Capture the cell that displays the provided text and extract its (X, Y) central coordinate. 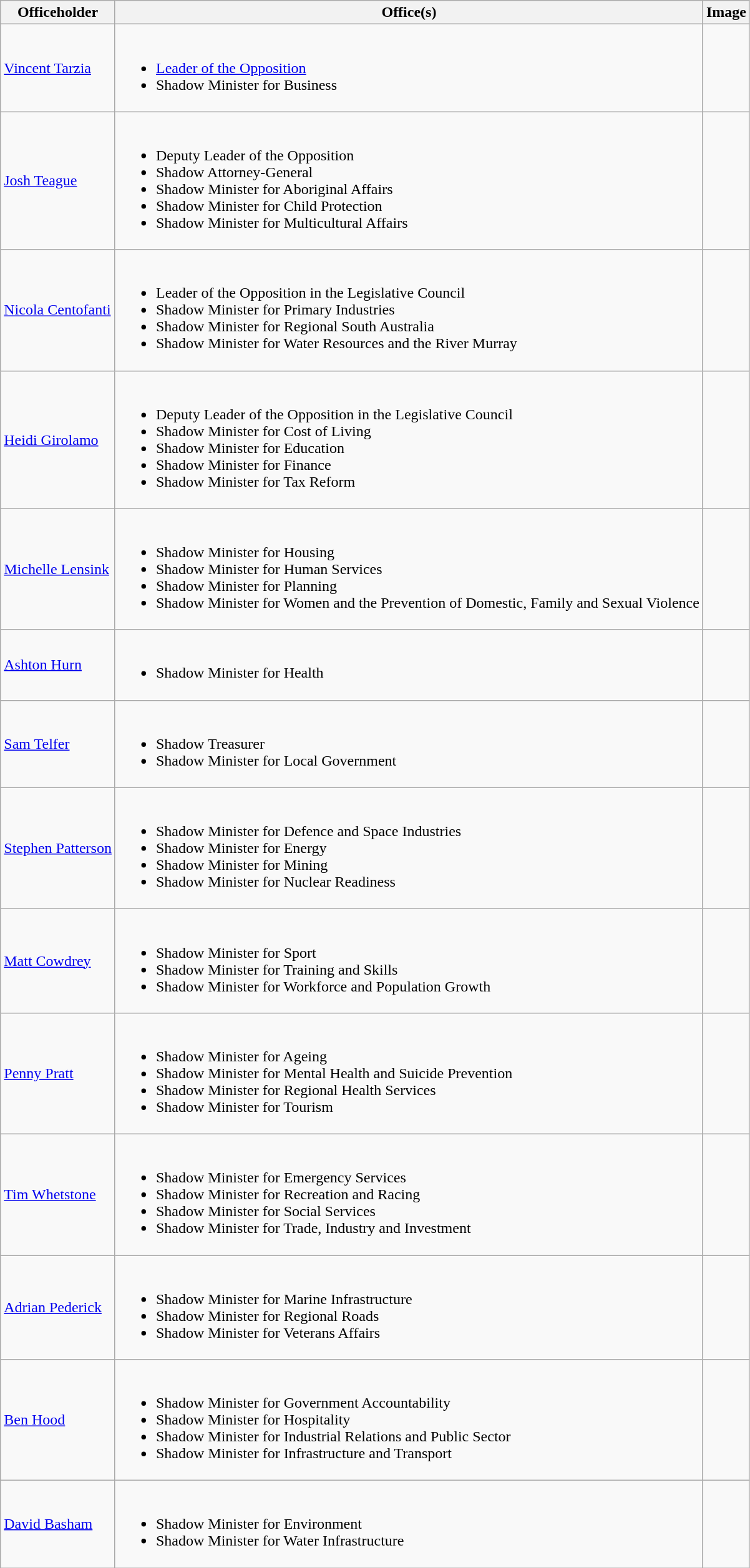
Penny Pratt (58, 1073)
Shadow Minister for Defence and Space IndustriesShadow Minister for EnergyShadow Minister for MiningShadow Minister for Nuclear Readiness (409, 848)
Ben Hood (58, 1420)
Shadow TreasurerShadow Minister for Local Government (409, 744)
Shadow Minister for Marine InfrastructureShadow Minister for Regional RoadsShadow Minister for Veterans Affairs (409, 1308)
Matt Cowdrey (58, 961)
Ashton Hurn (58, 665)
Vincent Tarzia (58, 68)
Heidi Girolamo (58, 439)
David Basham (58, 1524)
Officeholder (58, 12)
Stephen Patterson (58, 848)
Image (726, 12)
Shadow Minister for Health (409, 665)
Tim Whetstone (58, 1194)
Shadow Minister for EnvironmentShadow Minister for Water Infrastructure (409, 1524)
Josh Teague (58, 181)
Office(s) (409, 12)
Nicola Centofanti (58, 310)
Shadow Minister for SportShadow Minister for Training and SkillsShadow Minister for Workforce and Population Growth (409, 961)
Michelle Lensink (58, 569)
Adrian Pederick (58, 1308)
Leader of the OppositionShadow Minister for Business (409, 68)
Sam Telfer (58, 744)
